Locate the cell with the specified text and output its (x, y) center coordinate. 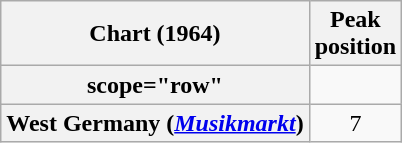
7 (355, 123)
Chart (1964) (155, 34)
West Germany (Musikmarkt) (155, 123)
scope="row" (155, 85)
Peakposition (355, 34)
